For the text-containing cell, return its midpoint in (X, Y) coordinate format. 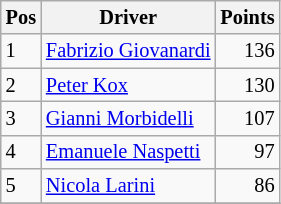
97 (247, 152)
Nicola Larini (128, 186)
136 (247, 51)
Peter Kox (128, 85)
Driver (128, 17)
5 (21, 186)
Emanuele Naspetti (128, 152)
3 (21, 118)
Gianni Morbidelli (128, 118)
Fabrizio Giovanardi (128, 51)
130 (247, 85)
Points (247, 17)
1 (21, 51)
107 (247, 118)
2 (21, 85)
4 (21, 152)
Pos (21, 17)
86 (247, 186)
